Provide the (x, y) coordinate of the cell's center where the given text is located.  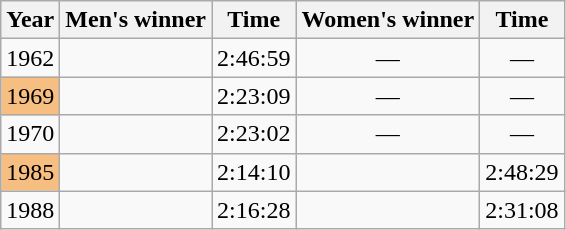
2:46:59 (254, 58)
2:23:09 (254, 96)
2:48:29 (522, 172)
Year (30, 20)
1988 (30, 210)
2:14:10 (254, 172)
Men's winner (136, 20)
1970 (30, 134)
2:31:08 (522, 210)
Women's winner (388, 20)
1969 (30, 96)
2:23:02 (254, 134)
2:16:28 (254, 210)
1985 (30, 172)
1962 (30, 58)
